Identify which cell holds the provided text, then report its [X, Y] central coordinate. 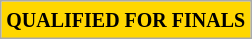
QUALIFIED FOR FINALS [126, 20]
